Search for the cell housing the specified text and yield its [x, y] center coordinate. 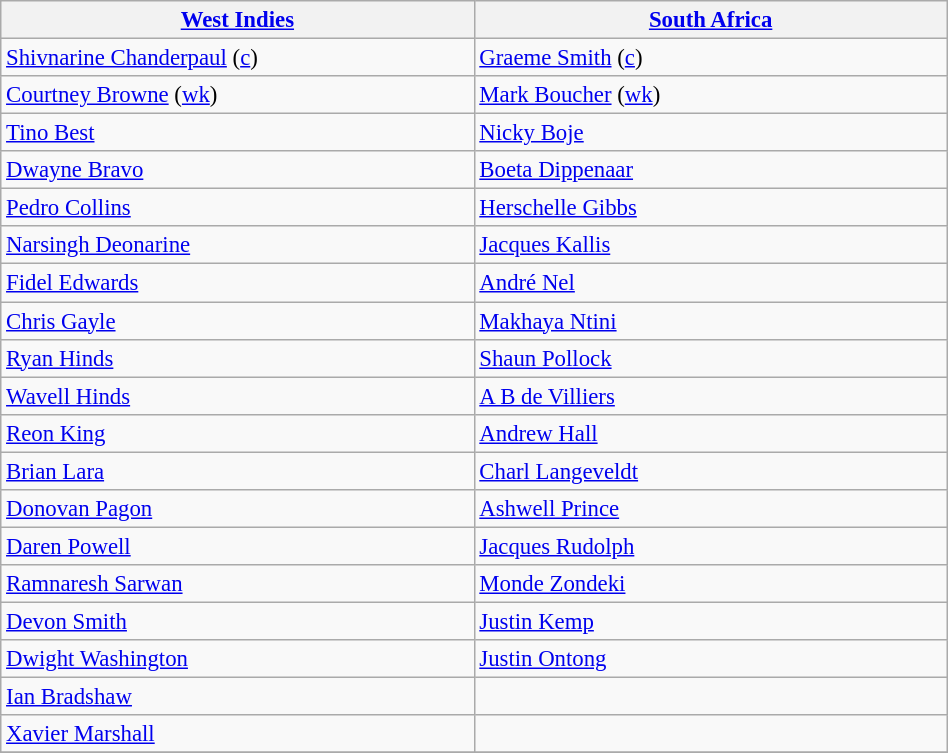
Dwight Washington [238, 659]
Devon Smith [238, 621]
Donovan Pagon [238, 509]
Wavell Hinds [238, 396]
Fidel Edwards [238, 283]
Dwayne Bravo [238, 170]
Graeme Smith (c) [710, 58]
Reon King [238, 433]
Narsingh Deonarine [238, 245]
Mark Boucher (wk) [710, 95]
Tino Best [238, 133]
André Nel [710, 283]
Nicky Boje [710, 133]
Shaun Pollock [710, 358]
Charl Langeveldt [710, 471]
Herschelle Gibbs [710, 208]
Ramnaresh Sarwan [238, 584]
Jacques Kallis [710, 245]
Daren Powell [238, 546]
Xavier Marshall [238, 734]
Chris Gayle [238, 321]
Justin Ontong [710, 659]
Ian Bradshaw [238, 697]
South Africa [710, 20]
Jacques Rudolph [710, 546]
Boeta Dippenaar [710, 170]
A B de Villiers [710, 396]
Ryan Hinds [238, 358]
Brian Lara [238, 471]
Andrew Hall [710, 433]
Monde Zondeki [710, 584]
West Indies [238, 20]
Makhaya Ntini [710, 321]
Ashwell Prince [710, 509]
Courtney Browne (wk) [238, 95]
Shivnarine Chanderpaul (c) [238, 58]
Justin Kemp [710, 621]
Pedro Collins [238, 208]
